Provide the [x, y] coordinate of the cell's center where the given text is located.  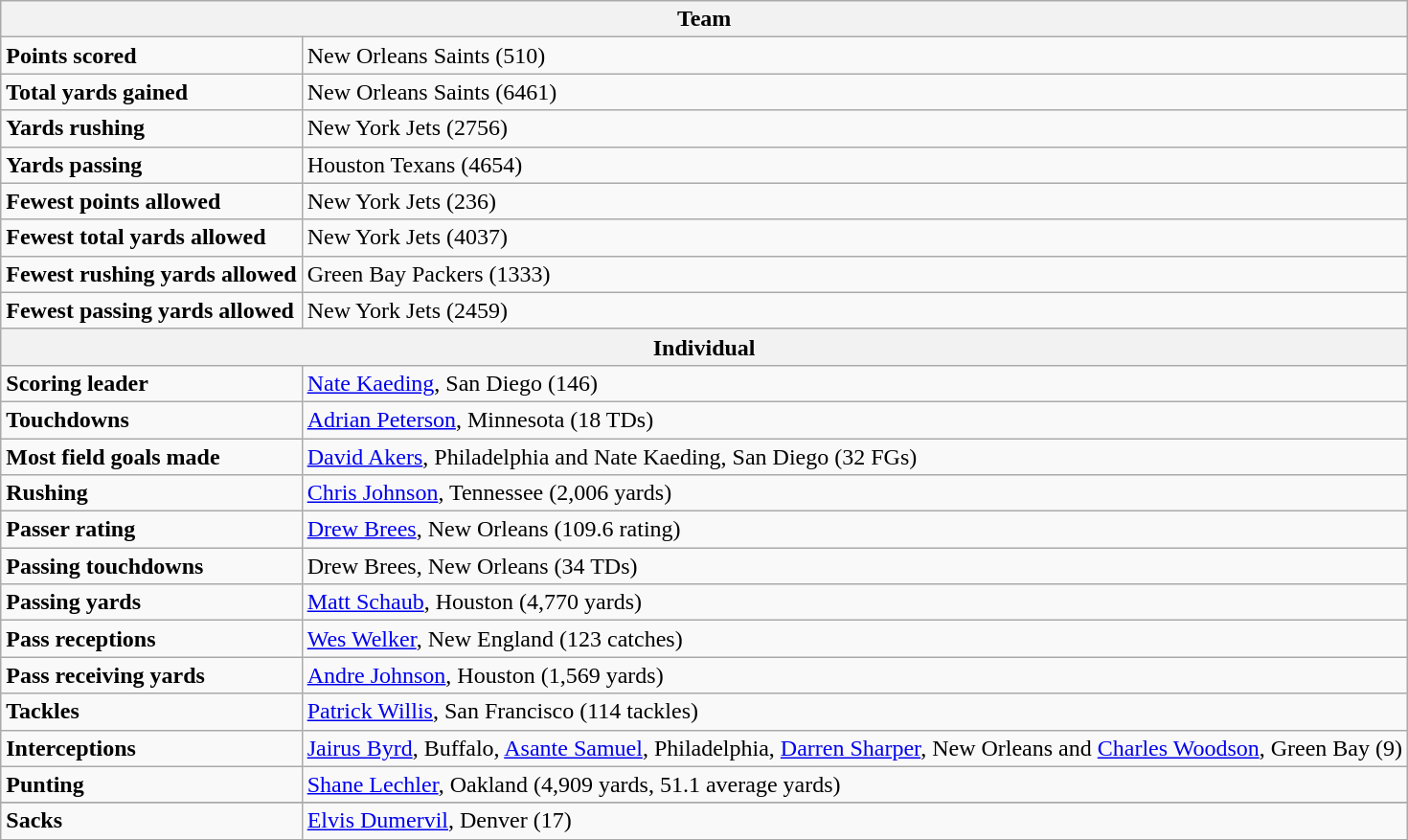
Matt Schaub, Houston (4,770 yards) [854, 602]
Most field goals made [151, 457]
Fewest passing yards allowed [151, 310]
Green Bay Packers (1333) [854, 274]
Wes Welker, New England (123 catches) [854, 639]
Tackles [151, 712]
Andre Johnson, Houston (1,569 yards) [854, 675]
Rushing [151, 493]
Fewest points allowed [151, 201]
Passing yards [151, 602]
New York Jets (2756) [854, 128]
Drew Brees, New Orleans (109.6 rating) [854, 530]
New York Jets (2459) [854, 310]
Patrick Willis, San Francisco (114 tackles) [854, 712]
New Orleans Saints (6461) [854, 92]
Punting [151, 784]
New Orleans Saints (510) [854, 56]
Nate Kaeding, San Diego (146) [854, 383]
Pass receiving yards [151, 675]
Total yards gained [151, 92]
Fewest rushing yards allowed [151, 274]
Yards rushing [151, 128]
David Akers, Philadelphia and Nate Kaeding, San Diego (32 FGs) [854, 457]
Sacks [151, 821]
Team [705, 19]
Fewest total yards allowed [151, 238]
Elvis Dumervil, Denver (17) [854, 821]
Drew Brees, New Orleans (34 TDs) [854, 566]
Jairus Byrd, Buffalo, Asante Samuel, Philadelphia, Darren Sharper, New Orleans and Charles Woodson, Green Bay (9) [854, 748]
Shane Lechler, Oakland (4,909 yards, 51.1 average yards) [854, 784]
New York Jets (236) [854, 201]
Individual [705, 347]
Houston Texans (4654) [854, 165]
New York Jets (4037) [854, 238]
Yards passing [151, 165]
Touchdowns [151, 420]
Adrian Peterson, Minnesota (18 TDs) [854, 420]
Passing touchdowns [151, 566]
Points scored [151, 56]
Interceptions [151, 748]
Chris Johnson, Tennessee (2,006 yards) [854, 493]
Passer rating [151, 530]
Pass receptions [151, 639]
Scoring leader [151, 383]
